Return the [x, y] coordinate for the center point of the cell that contains the specified text.  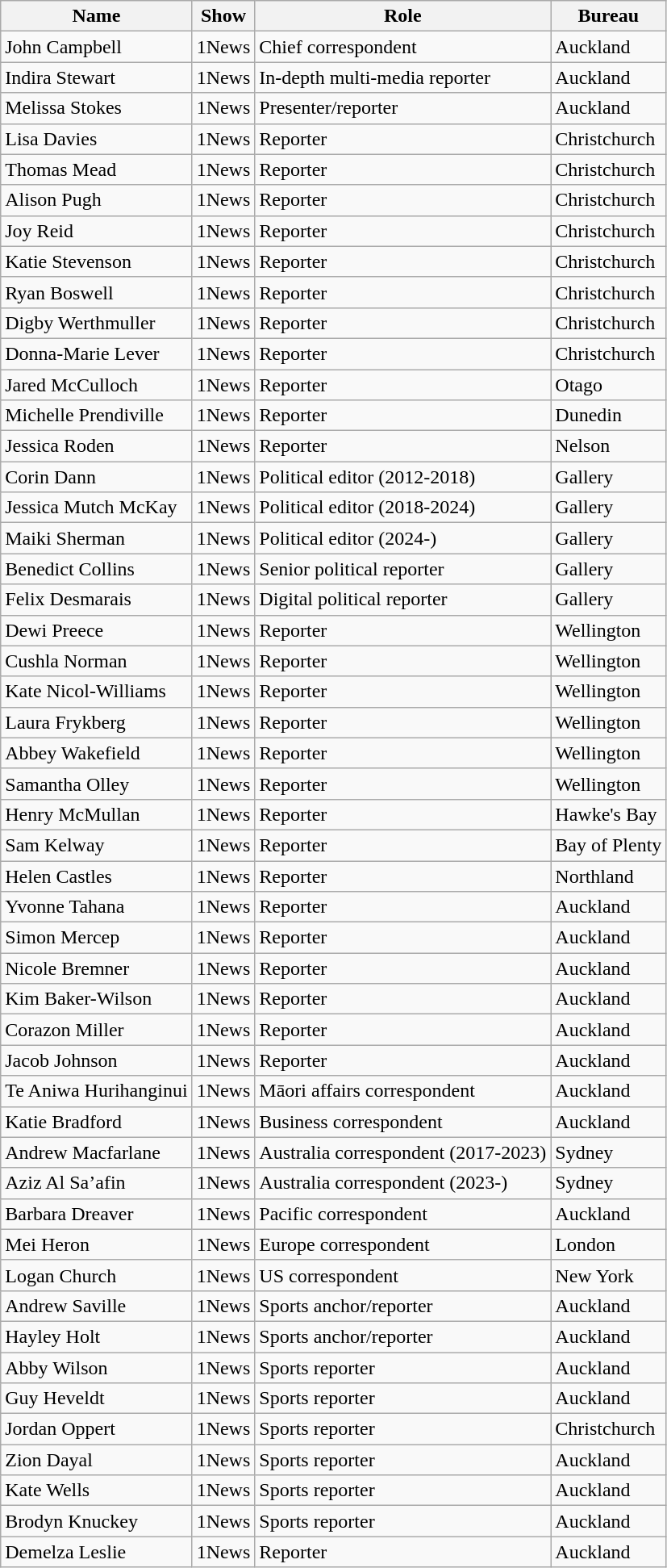
Bay of Plenty [608, 845]
Australia correspondent (2023-) [403, 1183]
Logan Church [97, 1275]
Demelza Leslie [97, 1552]
Joy Reid [97, 231]
New York [608, 1275]
Abbey Wakefield [97, 753]
Nicole Bremner [97, 968]
Zion Dayal [97, 1460]
Mei Heron [97, 1244]
Dewi Preece [97, 630]
Felix Desmarais [97, 600]
Europe correspondent [403, 1244]
Brodyn Knuckey [97, 1521]
Indira Stewart [97, 77]
Jessica Roden [97, 446]
Katie Bradford [97, 1122]
Ryan Boswell [97, 292]
Role [403, 16]
Chief correspondent [403, 47]
Pacific correspondent [403, 1214]
Corin Dann [97, 477]
Kate Wells [97, 1491]
Māori affairs correspondent [403, 1091]
Thomas Mead [97, 169]
Andrew Macfarlane [97, 1152]
Cushla Norman [97, 661]
Sam Kelway [97, 845]
Show [223, 16]
In-depth multi-media reporter [403, 77]
Digby Werthmuller [97, 323]
Donna-Marie Lever [97, 353]
Jessica Mutch McKay [97, 508]
US correspondent [403, 1275]
Political editor (2024-) [403, 538]
Corazon Miller [97, 1030]
Henry McMullan [97, 814]
Andrew Saville [97, 1306]
Maiki Sherman [97, 538]
London [608, 1244]
Business correspondent [403, 1122]
Benedict Collins [97, 569]
Senior political reporter [403, 569]
Yvonne Tahana [97, 907]
Aziz Al Sa’afin [97, 1183]
Presenter/reporter [403, 108]
Jared McCulloch [97, 385]
Otago [608, 385]
Michelle Prendiville [97, 416]
Dunedin [608, 416]
Barbara Dreaver [97, 1214]
Te Aniwa Hurihanginui [97, 1091]
Jordan Oppert [97, 1429]
Political editor (2012-2018) [403, 477]
Lisa Davies [97, 139]
Digital political reporter [403, 600]
John Campbell [97, 47]
Australia correspondent (2017-2023) [403, 1152]
Political editor (2018-2024) [403, 508]
Kim Baker-Wilson [97, 999]
Nelson [608, 446]
Hawke's Bay [608, 814]
Abby Wilson [97, 1368]
Guy Heveldt [97, 1399]
Katie Stevenson [97, 261]
Bureau [608, 16]
Simon Mercep [97, 938]
Kate Nicol-Williams [97, 692]
Melissa Stokes [97, 108]
Northland [608, 876]
Samantha Olley [97, 784]
Alison Pugh [97, 200]
Hayley Holt [97, 1336]
Laura Frykberg [97, 722]
Helen Castles [97, 876]
Jacob Johnson [97, 1060]
Name [97, 16]
